Output the [X, Y] coordinate of the center of the cell containing the given text.  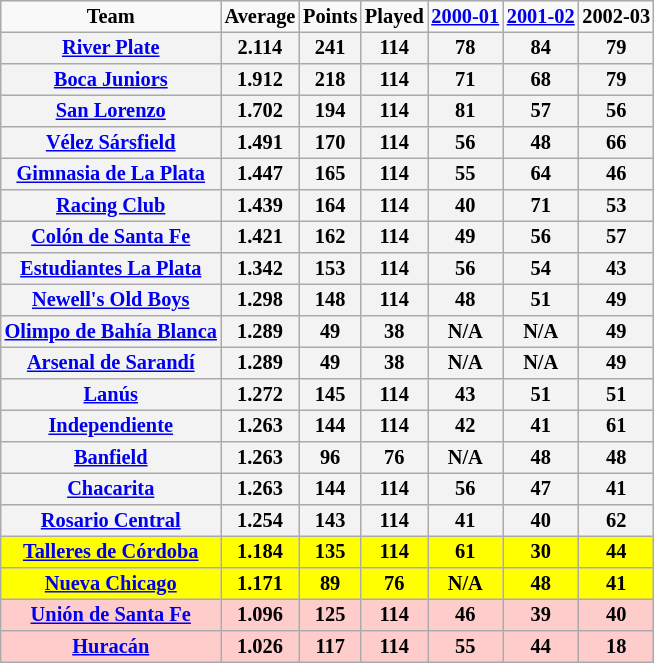
2000-01 [466, 17]
164 [330, 206]
San Lorenzo [111, 111]
1.912 [260, 80]
Average [260, 17]
42 [466, 426]
Boca Juniors [111, 80]
Colón de Santa Fe [111, 237]
1.272 [260, 395]
96 [330, 458]
148 [330, 300]
18 [616, 647]
39 [540, 615]
1.171 [260, 584]
2001-02 [540, 17]
Rosario Central [111, 521]
Estudiantes La Plata [111, 269]
81 [466, 111]
Played [394, 17]
145 [330, 395]
165 [330, 174]
1.342 [260, 269]
1.184 [260, 552]
47 [540, 489]
64 [540, 174]
Olimpo de Bahía Blanca [111, 332]
53 [616, 206]
Racing Club [111, 206]
2.114 [260, 48]
Chacarita [111, 489]
Points [330, 17]
Nueva Chicago [111, 584]
Huracán [111, 647]
125 [330, 615]
Team [111, 17]
89 [330, 584]
1.096 [260, 615]
2002-03 [616, 17]
162 [330, 237]
1.026 [260, 647]
Banfield [111, 458]
Unión de Santa Fe [111, 615]
78 [466, 48]
Lanús [111, 395]
143 [330, 521]
1.702 [260, 111]
194 [330, 111]
117 [330, 647]
84 [540, 48]
1.491 [260, 143]
1.421 [260, 237]
30 [540, 552]
Gimnasia de La Plata [111, 174]
218 [330, 80]
1.254 [260, 521]
Arsenal de Sarandí [111, 363]
Independiente [111, 426]
135 [330, 552]
170 [330, 143]
153 [330, 269]
River Plate [111, 48]
241 [330, 48]
Newell's Old Boys [111, 300]
Talleres de Córdoba [111, 552]
1.447 [260, 174]
68 [540, 80]
54 [540, 269]
66 [616, 143]
1.439 [260, 206]
1.298 [260, 300]
Vélez Sársfield [111, 143]
62 [616, 521]
